Pinpoint the cell where the given text exists, returning its (x, y) midpoint coordinate. 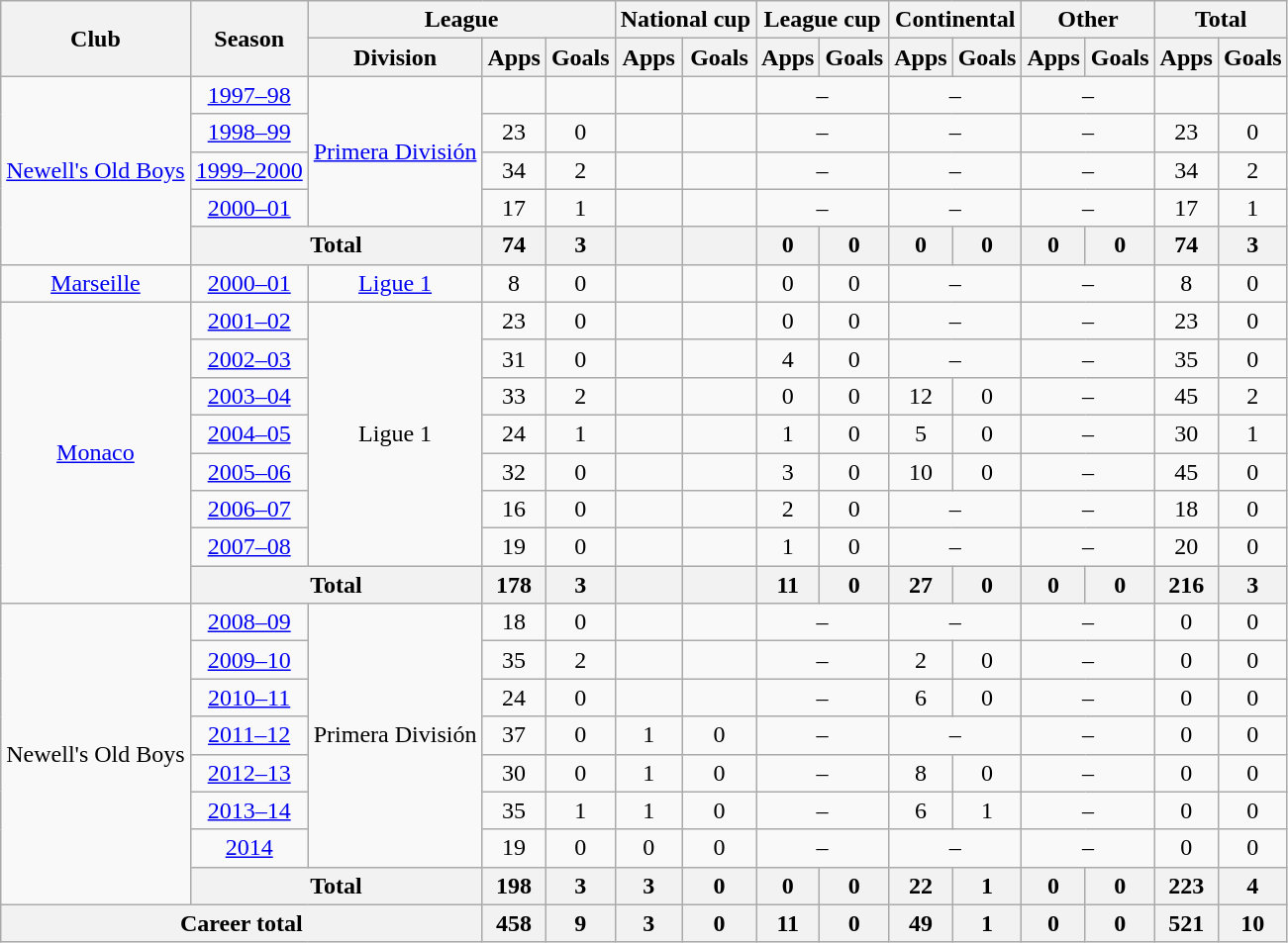
Division (395, 57)
National cup (685, 20)
9 (580, 923)
2010–11 (249, 698)
223 (1186, 886)
33 (514, 396)
22 (921, 886)
Continental (955, 20)
2003–04 (249, 396)
27 (921, 585)
2002–03 (249, 358)
League cup (823, 20)
32 (514, 472)
1998–99 (249, 133)
31 (514, 358)
Career total (242, 923)
2004–05 (249, 433)
458 (514, 923)
2013–14 (249, 810)
2007–08 (249, 547)
2012–13 (249, 773)
1997–98 (249, 95)
League (461, 20)
Other (1088, 20)
49 (921, 923)
Monaco (95, 452)
Club (95, 39)
178 (514, 585)
521 (1186, 923)
37 (514, 735)
20 (1186, 547)
198 (514, 886)
216 (1186, 585)
12 (921, 396)
16 (514, 510)
2011–12 (249, 735)
2009–10 (249, 660)
5 (921, 433)
2008–09 (249, 622)
Marseille (95, 283)
2005–06 (249, 472)
1999–2000 (249, 170)
2006–07 (249, 510)
Season (249, 39)
2001–02 (249, 321)
2014 (249, 848)
